Find where the given text appears and provide that cell's center as [x, y] coordinate. 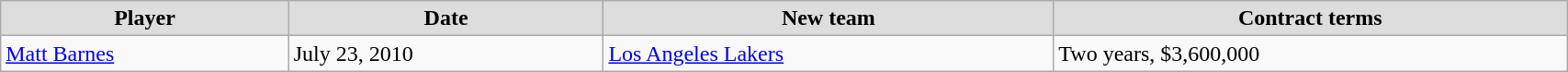
Two years, $3,600,000 [1310, 54]
New team [829, 18]
Matt Barnes [145, 54]
July 23, 2010 [446, 54]
Contract terms [1310, 18]
Date [446, 18]
Los Angeles Lakers [829, 54]
Player [145, 18]
